Pinpoint the cell where the given text exists, returning its [X, Y] midpoint coordinate. 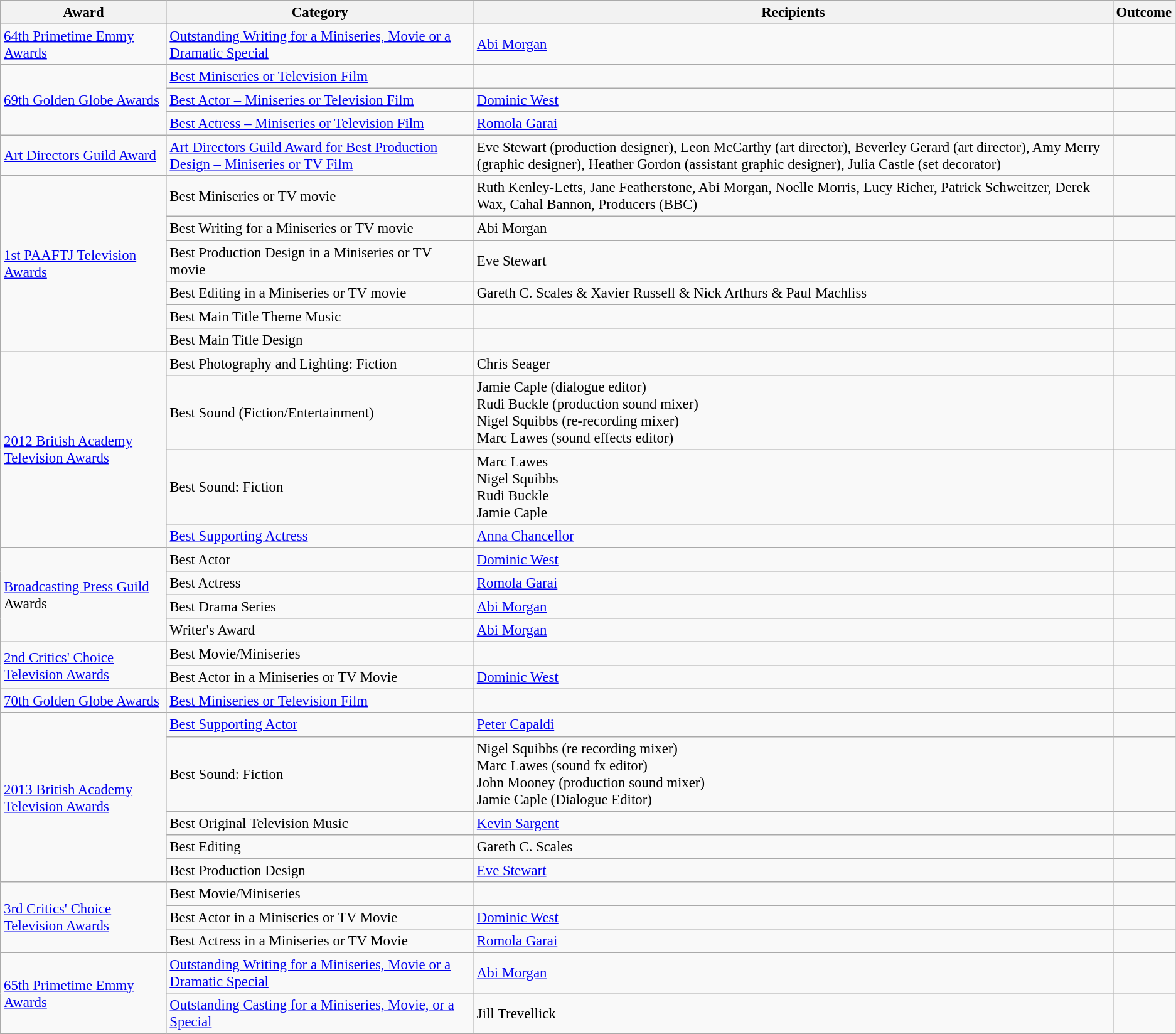
Category [320, 13]
2nd Critics' Choice Television Awards [83, 665]
65th Primetime Emmy Awards [83, 993]
Best Main Title Theme Music [320, 316]
Best Editing [320, 846]
Marc LawesNigel SquibbsRudi BuckleJamie Caple [793, 487]
Nigel Squibbs (re recording mixer)Marc Lawes (sound fx editor)John Mooney (production sound mixer)Jamie Caple (Dialogue Editor) [793, 773]
Outcome [1143, 13]
2013 British Academy Television Awards [83, 797]
64th Primetime Emmy Awards [83, 45]
Best Editing in a Miniseries or TV movie [320, 293]
Best Actress [320, 583]
Best Actor [320, 559]
Gareth C. Scales & Xavier Russell & Nick Arthurs & Paul Machliss [793, 293]
2012 British Academy Television Awards [83, 450]
Outstanding Casting for a Miniseries, Movie, or a Special [320, 1013]
Gareth C. Scales [793, 846]
Writer's Award [320, 630]
70th Golden Globe Awards [83, 701]
Anna Chancellor [793, 536]
Best Writing for a Miniseries or TV movie [320, 229]
Best Supporting Actor [320, 725]
Art Directors Guild Award for Best Production Design – Miniseries or TV Film [320, 156]
Ruth Kenley-Letts, Jane Featherstone, Abi Morgan, Noelle Morris, Lucy Richer, Patrick Schweitzer, Derek Wax, Cahal Bannon, Producers (BBC) [793, 196]
Best Drama Series [320, 607]
1st PAAFTJ Television Awards [83, 264]
Jill Trevellick [793, 1013]
Chris Seager [793, 364]
Best Sound (Fiction/Entertainment) [320, 413]
Best Original Television Music [320, 823]
Best Actor – Miniseries or Television Film [320, 100]
Best Production Design in a Miniseries or TV movie [320, 261]
Best Miniseries or TV movie [320, 196]
Award [83, 13]
Best Actress in a Miniseries or TV Movie [320, 941]
3rd Critics' Choice Television Awards [83, 918]
Best Photography and Lighting: Fiction [320, 364]
Recipients [793, 13]
Best Supporting Actress [320, 536]
Best Actress – Miniseries or Television Film [320, 124]
Kevin Sargent [793, 823]
69th Golden Globe Awards [83, 100]
Best Main Title Design [320, 340]
Jamie Caple (dialogue editor)Rudi Buckle (production sound mixer)Nigel Squibbs (re-recording mixer)Marc Lawes (sound effects editor) [793, 413]
Art Directors Guild Award [83, 156]
Best Production Design [320, 870]
Broadcasting Press Guild Awards [83, 595]
Peter Capaldi [793, 725]
